Locate the cell with the specified text and output its [x, y] center coordinate. 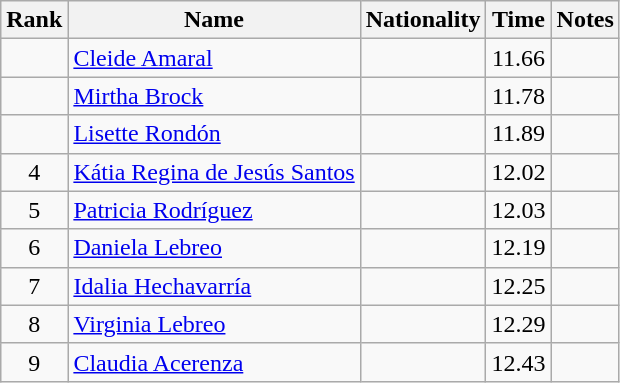
4 [34, 172]
11.78 [518, 96]
12.19 [518, 248]
Time [518, 20]
Mirtha Brock [214, 96]
Claudia Acerenza [214, 362]
Lisette Rondón [214, 134]
12.43 [518, 362]
Idalia Hechavarría [214, 286]
5 [34, 210]
11.66 [518, 58]
Daniela Lebreo [214, 248]
Nationality [423, 20]
Notes [585, 20]
9 [34, 362]
Kátia Regina de Jesús Santos [214, 172]
6 [34, 248]
8 [34, 324]
Patricia Rodríguez [214, 210]
12.29 [518, 324]
12.02 [518, 172]
7 [34, 286]
Virginia Lebreo [214, 324]
12.25 [518, 286]
Rank [34, 20]
Cleide Amaral [214, 58]
11.89 [518, 134]
Name [214, 20]
12.03 [518, 210]
